Pinpoint the cell where the given text exists, returning its (X, Y) midpoint coordinate. 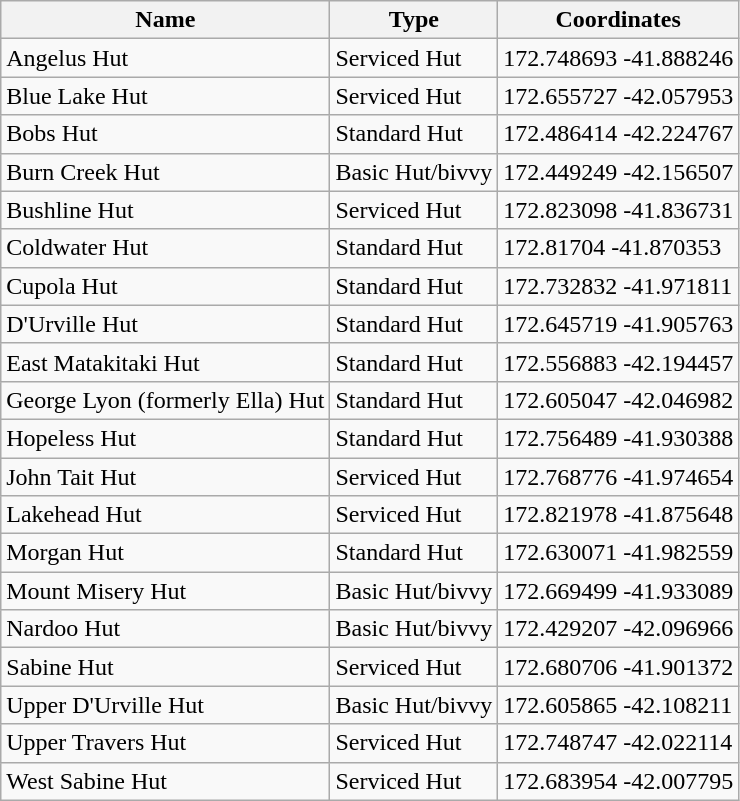
172.748747 -42.022114 (618, 743)
172.683954 -42.007795 (618, 781)
172.732832 -41.971811 (618, 286)
Type (414, 20)
172.756489 -41.930388 (618, 438)
Angelus Hut (166, 58)
Burn Creek Hut (166, 172)
Bobs Hut (166, 134)
172.823098 -41.836731 (618, 210)
Coldwater Hut (166, 248)
George Lyon (formerly Ella) Hut (166, 400)
172.605865 -42.108211 (618, 705)
172.669499 -41.933089 (618, 591)
Morgan Hut (166, 553)
East Matakitaki Hut (166, 362)
Hopeless Hut (166, 438)
West Sabine Hut (166, 781)
Blue Lake Hut (166, 96)
Sabine Hut (166, 667)
172.81704 -41.870353 (618, 248)
172.630071 -41.982559 (618, 553)
Cupola Hut (166, 286)
Lakehead Hut (166, 515)
John Tait Hut (166, 477)
Upper Travers Hut (166, 743)
172.605047 -42.046982 (618, 400)
172.748693 -41.888246 (618, 58)
172.429207 -42.096966 (618, 629)
Upper D'Urville Hut (166, 705)
172.768776 -41.974654 (618, 477)
172.556883 -42.194457 (618, 362)
Mount Misery Hut (166, 591)
D'Urville Hut (166, 324)
Name (166, 20)
172.486414 -42.224767 (618, 134)
172.821978 -41.875648 (618, 515)
172.645719 -41.905763 (618, 324)
Bushline Hut (166, 210)
Nardoo Hut (166, 629)
172.449249 -42.156507 (618, 172)
172.655727 -42.057953 (618, 96)
Coordinates (618, 20)
172.680706 -41.901372 (618, 667)
